Identify which cell holds the provided text, then report its (X, Y) central coordinate. 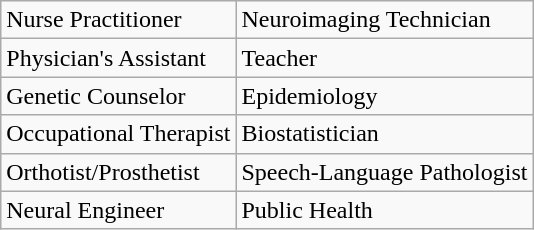
Nurse Practitioner (118, 20)
Teacher (384, 58)
Speech-Language Pathologist (384, 172)
Biostatistician (384, 134)
Physician's Assistant (118, 58)
Public Health (384, 210)
Genetic Counselor (118, 96)
Occupational Therapist (118, 134)
Neuroimaging Technician (384, 20)
Orthotist/Prosthetist (118, 172)
Epidemiology (384, 96)
Neural Engineer (118, 210)
